Detect which cell encompasses the target text, then output its (x, y) center coordinate. 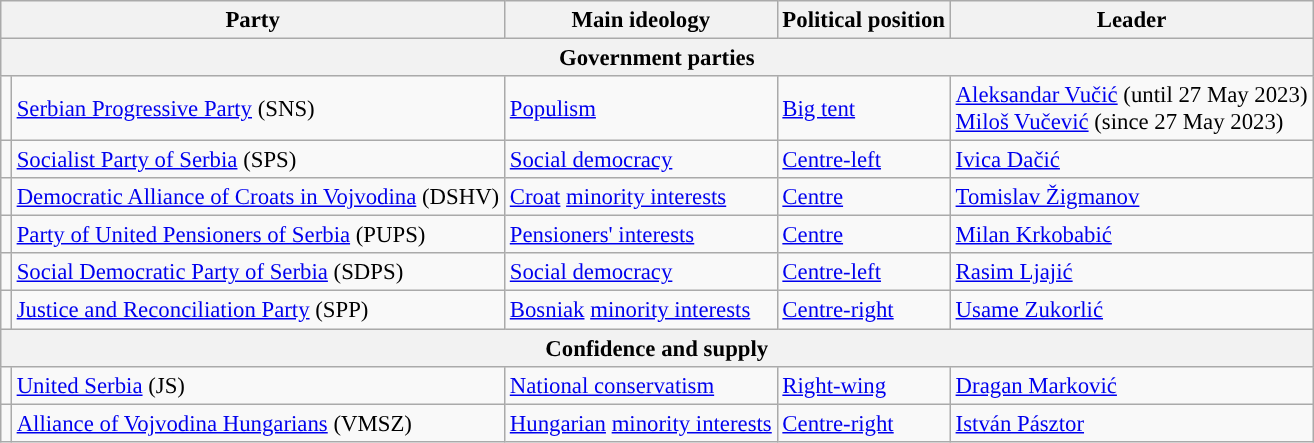
Milan Krkobabić (1132, 235)
Confidence and supply (657, 348)
Party of United Pensioners of Serbia (PUPS) (258, 235)
Main ideology (640, 20)
Right-wing (864, 385)
Aleksandar Vučić (until 27 May 2023)Miloš Vučević (since 27 May 2023) (1132, 108)
Leader (1132, 20)
Serbian Progressive Party (SNS) (258, 108)
Democratic Alliance of Croats in Vojvodina (DSHV) (258, 197)
Alliance of Vojvodina Hungarians (VMSZ) (258, 423)
Justice and Reconciliation Party (SPP) (258, 310)
Ivica Dačić (1132, 160)
Government parties (657, 58)
Bosniak minority interests (640, 310)
Populism (640, 108)
Party (253, 20)
Usame Zukorlić (1132, 310)
István Pásztor (1132, 423)
Big tent (864, 108)
Social Democratic Party of Serbia (SDPS) (258, 273)
Pensioners' interests (640, 235)
Hungarian minority interests (640, 423)
Rasim Ljajić (1132, 273)
National conservatism (640, 385)
Socialist Party of Serbia (SPS) (258, 160)
Croat minority interests (640, 197)
Dragan Marković (1132, 385)
Tomislav Žigmanov (1132, 197)
United Serbia (JS) (258, 385)
Political position (864, 20)
